Provide the (X, Y) coordinate of the cell's center where the given text is located.  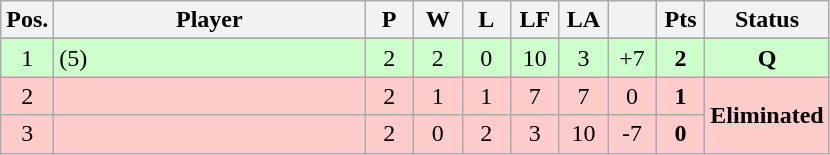
Pts (680, 20)
Player (210, 20)
L (486, 20)
(5) (210, 58)
P (390, 20)
-7 (632, 134)
Pos. (28, 20)
W (438, 20)
Status (767, 20)
LF (536, 20)
Eliminated (767, 115)
LA (584, 20)
Q (767, 58)
+7 (632, 58)
